Capture the cell that displays the provided text and extract its [X, Y] central coordinate. 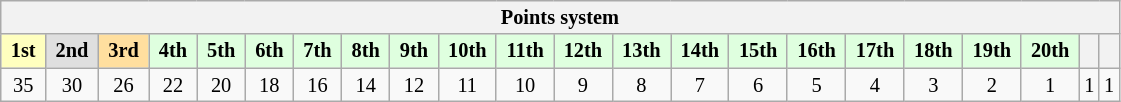
6 [758, 85]
18 [269, 85]
17th [875, 51]
4 [875, 85]
3 [933, 85]
10 [524, 85]
35 [24, 85]
19th [992, 51]
11th [524, 51]
13th [641, 51]
9 [583, 85]
15th [758, 51]
26 [123, 85]
3rd [123, 51]
6th [269, 51]
22 [173, 85]
16 [317, 85]
2nd [72, 51]
5th [221, 51]
20 [221, 85]
30 [72, 85]
5 [816, 85]
7th [317, 51]
9th [414, 51]
4th [173, 51]
8 [641, 85]
18th [933, 51]
2 [992, 85]
14th [700, 51]
12th [583, 51]
10th [467, 51]
16th [816, 51]
7 [700, 85]
Points system [560, 17]
20th [1050, 51]
8th [366, 51]
14 [366, 85]
11 [467, 85]
12 [414, 85]
1st [24, 51]
